Pinpoint the cell where the given text exists, returning its (x, y) midpoint coordinate. 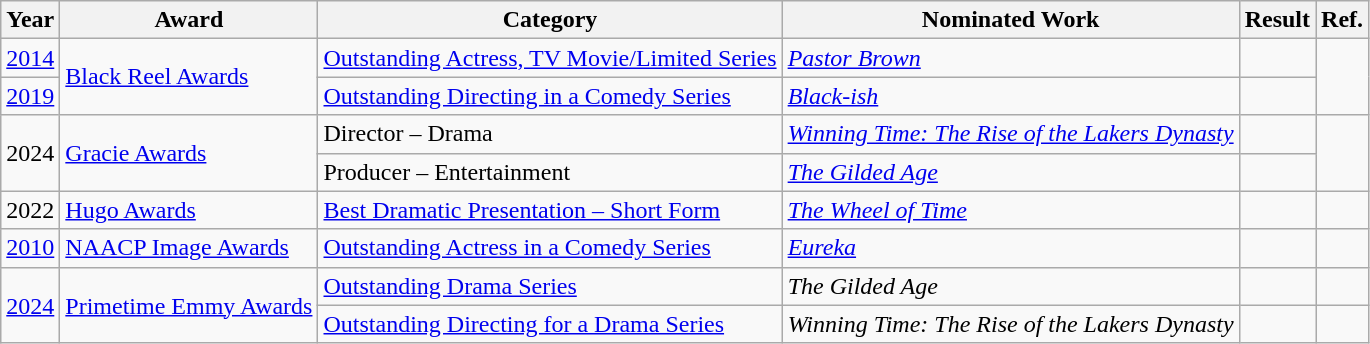
2010 (30, 248)
2022 (30, 210)
Gracie Awards (189, 153)
Category (550, 20)
Nominated Work (1010, 20)
Hugo Awards (189, 210)
Eureka (1010, 248)
Ref. (1342, 20)
2014 (30, 58)
Outstanding Actress, TV Movie/Limited Series (550, 58)
Outstanding Drama Series (550, 286)
Director – Drama (550, 134)
Black-ish (1010, 96)
2019 (30, 96)
Producer – Entertainment (550, 172)
NAACP Image Awards (189, 248)
Year (30, 20)
The Wheel of Time (1010, 210)
Outstanding Actress in a Comedy Series (550, 248)
Award (189, 20)
Black Reel Awards (189, 77)
Primetime Emmy Awards (189, 305)
Outstanding Directing in a Comedy Series (550, 96)
Result (1277, 20)
Outstanding Directing for a Drama Series (550, 324)
Pastor Brown (1010, 58)
Best Dramatic Presentation – Short Form (550, 210)
